For the text-containing cell, return its midpoint in (X, Y) coordinate format. 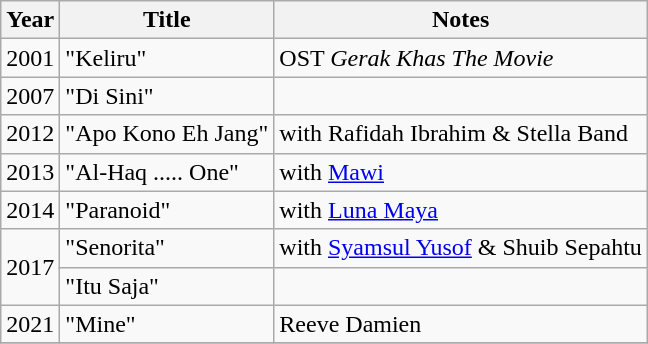
"Itu Saja" (167, 286)
with Mawi (461, 172)
"Paranoid" (167, 210)
"Keliru" (167, 58)
OST Gerak Khas The Movie (461, 58)
with Luna Maya (461, 210)
2012 (30, 134)
2014 (30, 210)
2017 (30, 267)
2007 (30, 96)
2001 (30, 58)
"Senorita" (167, 248)
Reeve Damien (461, 324)
"Di Sini" (167, 96)
Year (30, 20)
Notes (461, 20)
with Rafidah Ibrahim & Stella Band (461, 134)
"Mine" (167, 324)
Title (167, 20)
"Al-Haq ..... One" (167, 172)
with Syamsul Yusof & Shuib Sepahtu (461, 248)
2013 (30, 172)
2021 (30, 324)
"Apo Kono Eh Jang" (167, 134)
